Pinpoint the cell where the given text exists, returning its (x, y) midpoint coordinate. 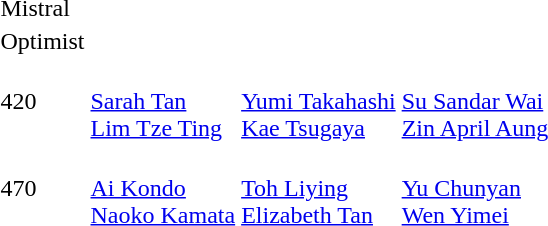
Yumi TakahashiKae Tsugaya (319, 101)
Sarah TanLim Tze Ting (163, 101)
